Output the (X, Y) coordinate of the center of the cell containing the given text.  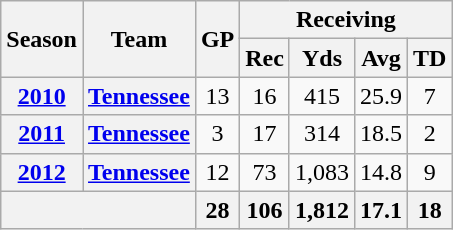
17 (265, 134)
14.8 (382, 172)
25.9 (382, 96)
314 (322, 134)
Yds (322, 58)
Avg (382, 58)
106 (265, 210)
28 (217, 210)
9 (430, 172)
16 (265, 96)
13 (217, 96)
1,083 (322, 172)
415 (322, 96)
2011 (42, 134)
3 (217, 134)
TD (430, 58)
18 (430, 210)
17.1 (382, 210)
2 (430, 134)
12 (217, 172)
Receiving (346, 20)
Season (42, 39)
Team (138, 39)
18.5 (382, 134)
7 (430, 96)
1,812 (322, 210)
Rec (265, 58)
2010 (42, 96)
GP (217, 39)
2012 (42, 172)
73 (265, 172)
